Extract the [X, Y] coordinate from the center of the cell holding the provided text.  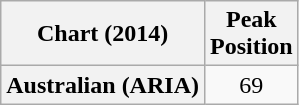
PeakPosition [251, 34]
69 [251, 85]
Chart (2014) [103, 34]
Australian (ARIA) [103, 85]
